Identify which cell holds the provided text, then report its (X, Y) central coordinate. 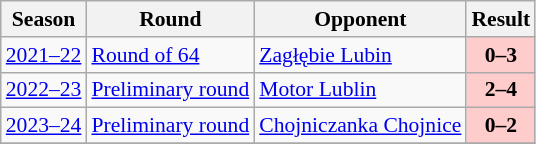
2–4 (500, 90)
2021–22 (44, 55)
Season (44, 19)
Chojniczanka Chojnice (360, 126)
0–3 (500, 55)
Round of 64 (170, 55)
Result (500, 19)
Opponent (360, 19)
0–2 (500, 126)
2023–24 (44, 126)
Zagłębie Lubin (360, 55)
2022–23 (44, 90)
Motor Lublin (360, 90)
Round (170, 19)
